Capture the cell that displays the provided text and extract its [x, y] central coordinate. 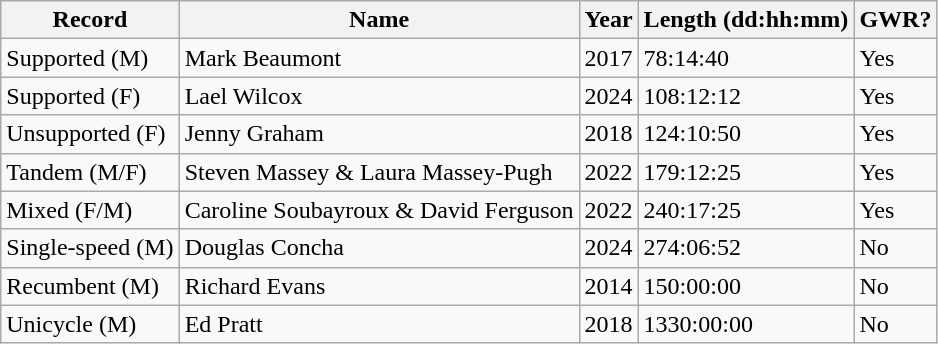
Ed Pratt [379, 324]
Unsupported (F) [90, 134]
1330:00:00 [746, 324]
274:06:52 [746, 248]
108:12:12 [746, 96]
Year [608, 20]
2017 [608, 58]
Tandem (M/F) [90, 172]
78:14:40 [746, 58]
GWR? [896, 20]
Supported (F) [90, 96]
Mark Beaumont [379, 58]
Name [379, 20]
2014 [608, 286]
Length (dd:hh:mm) [746, 20]
240:17:25 [746, 210]
Unicycle (M) [90, 324]
Mixed (F/M) [90, 210]
Jenny Graham [379, 134]
124:10:50 [746, 134]
Single-speed (M) [90, 248]
Record [90, 20]
179:12:25 [746, 172]
Richard Evans [379, 286]
Caroline Soubayroux & David Ferguson [379, 210]
Supported (M) [90, 58]
150:00:00 [746, 286]
Lael Wilcox [379, 96]
Steven Massey & Laura Massey-Pugh [379, 172]
Douglas Concha [379, 248]
Recumbent (M) [90, 286]
